Return the [X, Y] coordinate for the center point of the cell that contains the specified text.  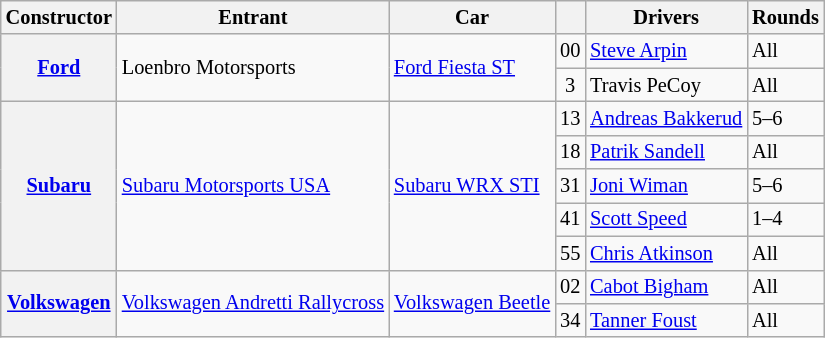
Volkswagen Andretti Rallycross [253, 304]
Ford [59, 68]
Volkswagen Beetle [472, 304]
00 [570, 51]
Scott Speed [666, 219]
Subaru [59, 185]
Andreas Bakkerud [666, 118]
3 [570, 85]
31 [570, 186]
Steve Arpin [666, 51]
Patrik Sandell [666, 152]
Joni Wiman [666, 186]
1–4 [786, 219]
Tanner Foust [666, 320]
Subaru WRX STI [472, 185]
Loenbro Motorsports [253, 68]
34 [570, 320]
18 [570, 152]
55 [570, 253]
Chris Atkinson [666, 253]
Constructor [59, 17]
Car [472, 17]
13 [570, 118]
Travis PeCoy [666, 85]
02 [570, 287]
Rounds [786, 17]
Volkswagen [59, 304]
Cabot Bigham [666, 287]
Ford Fiesta ST [472, 68]
Entrant [253, 17]
Drivers [666, 17]
41 [570, 219]
Subaru Motorsports USA [253, 185]
